Pinpoint the cell where the given text exists, returning its (x, y) midpoint coordinate. 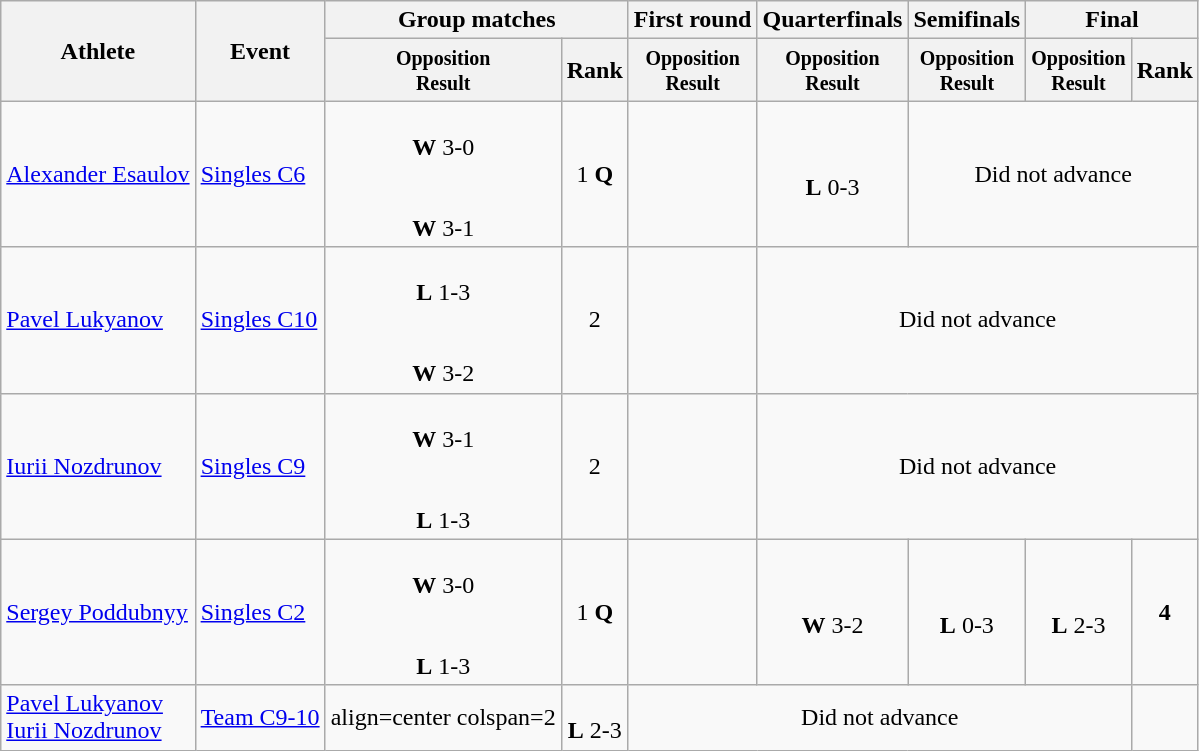
Quarterfinals (832, 20)
Semifinals (967, 20)
Group matches (476, 20)
Singles C2 (260, 612)
L 1-3W 3-2 (443, 320)
First round (692, 20)
Iurii Nozdrunov (98, 466)
align=center colspan=2 (443, 718)
W 3-1L 1-3 (443, 466)
Singles C6 (260, 174)
Alexander Esaulov (98, 174)
Event (260, 51)
W 3-0L 1-3 (443, 612)
Singles C10 (260, 320)
4 (1164, 612)
Athlete (98, 51)
Sergey Poddubnyy (98, 612)
Team C9-10 (260, 718)
Pavel LukyanovIurii Nozdrunov (98, 718)
Pavel Lukyanov (98, 320)
Singles C9 (260, 466)
W 3-2 (832, 612)
W 3-0W 3-1 (443, 174)
Final (1112, 20)
